Provide the (x, y) coordinate of the cell's center where the given text is located.  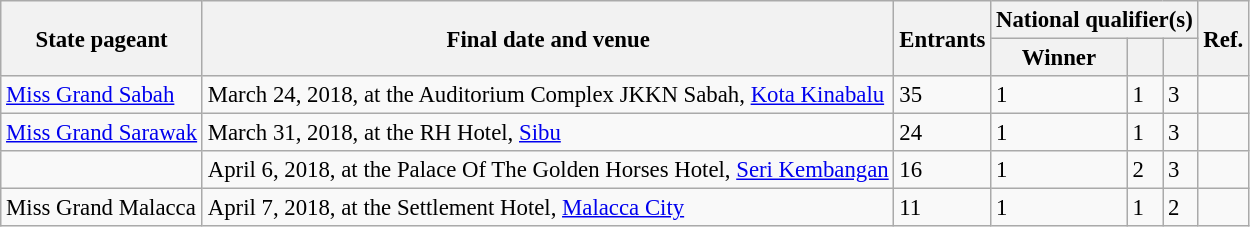
Final date and venue (548, 38)
March 31, 2018, at the RH Hotel, Sibu (548, 133)
Miss Grand Sarawak (102, 133)
16 (942, 170)
March 24, 2018, at the Auditorium Complex JKKN Sabah, Kota Kinabalu (548, 95)
Miss Grand Sabah (102, 95)
Winner (1060, 58)
April 6, 2018, at the Palace Of The Golden Horses Hotel, Seri Kembangan (548, 170)
24 (942, 133)
11 (942, 208)
Ref. (1223, 38)
April 7, 2018, at the Settlement Hotel, Malacca City (548, 208)
National qualifier(s) (1094, 20)
35 (942, 95)
Miss Grand Malacca (102, 208)
State pageant (102, 38)
Entrants (942, 38)
